Extract the [x, y] coordinate from the center of the cell holding the provided text.  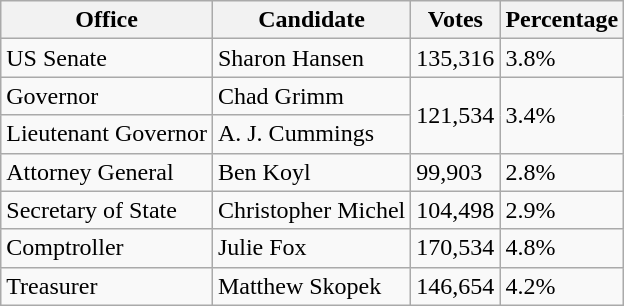
Votes [456, 20]
3.8% [562, 58]
Sharon Hansen [311, 58]
Chad Grimm [311, 96]
Lieutenant Governor [107, 134]
104,498 [456, 210]
Comptroller [107, 248]
121,534 [456, 115]
US Senate [107, 58]
4.8% [562, 248]
170,534 [456, 248]
Attorney General [107, 172]
4.2% [562, 286]
Governor [107, 96]
99,903 [456, 172]
Treasurer [107, 286]
3.4% [562, 115]
Matthew Skopek [311, 286]
A. J. Cummings [311, 134]
135,316 [456, 58]
Candidate [311, 20]
Ben Koyl [311, 172]
2.9% [562, 210]
Christopher Michel [311, 210]
Secretary of State [107, 210]
Percentage [562, 20]
146,654 [456, 286]
2.8% [562, 172]
Office [107, 20]
Julie Fox [311, 248]
